Return the [x, y] coordinate for the center point of the cell that contains the specified text.  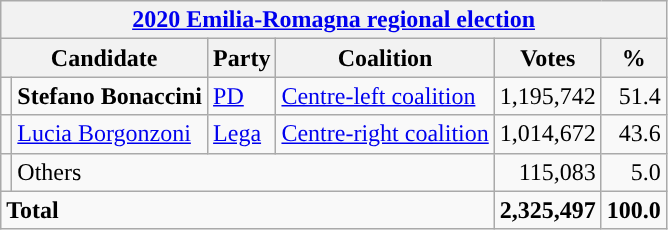
100.0 [634, 210]
Votes [548, 58]
51.4 [634, 96]
Total [248, 210]
Stefano Bonaccini [110, 96]
Centre-left coalition [385, 96]
43.6 [634, 134]
Party [242, 58]
PD [242, 96]
% [634, 58]
1,195,742 [548, 96]
Centre-right coalition [385, 134]
115,083 [548, 172]
2020 Emilia-Romagna regional election [334, 20]
Coalition [385, 58]
Others [253, 172]
Lega [242, 134]
Lucia Borgonzoni [110, 134]
5.0 [634, 172]
2,325,497 [548, 210]
Candidate [104, 58]
1,014,672 [548, 134]
